Search for the cell housing the specified text and yield its (x, y) center coordinate. 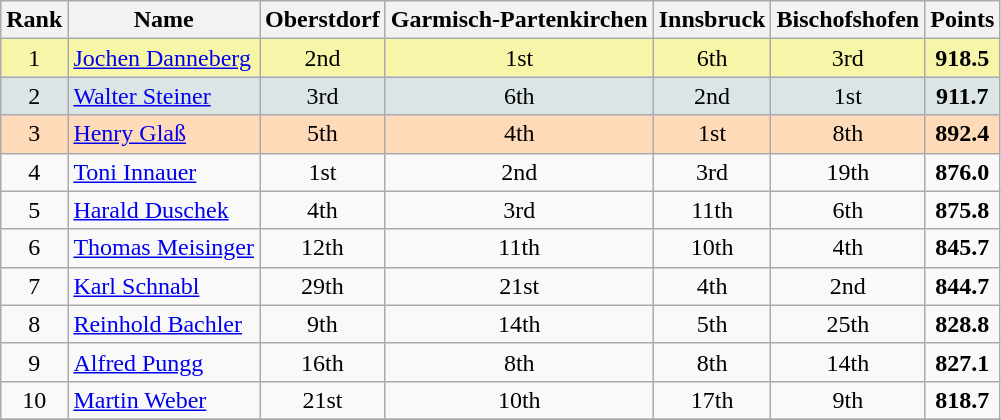
9 (34, 362)
5 (34, 210)
4 (34, 172)
Toni Innauer (164, 172)
828.8 (962, 324)
Thomas Meisinger (164, 248)
845.7 (962, 248)
16th (323, 362)
Innsbruck (712, 20)
Alfred Pungg (164, 362)
Martin Weber (164, 400)
Karl Schnabl (164, 286)
6 (34, 248)
Name (164, 20)
844.7 (962, 286)
8 (34, 324)
29th (323, 286)
Harald Duschek (164, 210)
Garmisch-Partenkirchen (519, 20)
Henry Glaß (164, 134)
10 (34, 400)
Oberstdorf (323, 20)
17th (712, 400)
19th (848, 172)
818.7 (962, 400)
875.8 (962, 210)
Points (962, 20)
918.5 (962, 58)
911.7 (962, 96)
Reinhold Bachler (164, 324)
2 (34, 96)
Walter Steiner (164, 96)
876.0 (962, 172)
25th (848, 324)
Bischofshofen (848, 20)
12th (323, 248)
1 (34, 58)
Rank (34, 20)
Jochen Danneberg (164, 58)
827.1 (962, 362)
3 (34, 134)
7 (34, 286)
892.4 (962, 134)
